Provide the (X, Y) coordinate of the cell's center where the given text is located.  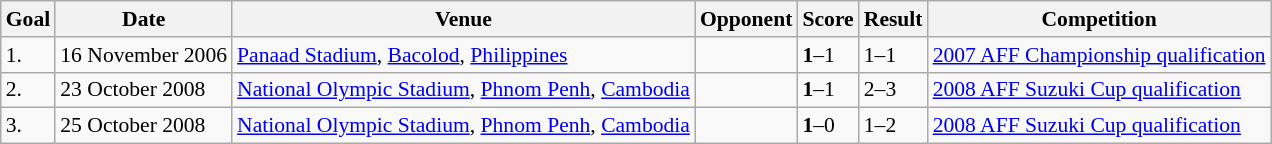
Competition (1100, 19)
2. (28, 90)
1–0 (828, 126)
1–2 (894, 126)
16 November 2006 (144, 55)
1. (28, 55)
Opponent (746, 19)
Result (894, 19)
3. (28, 126)
Score (828, 19)
Goal (28, 19)
23 October 2008 (144, 90)
Panaad Stadium, Bacolod, Philippines (464, 55)
25 October 2008 (144, 126)
Date (144, 19)
2–3 (894, 90)
2007 AFF Championship qualification (1100, 55)
Venue (464, 19)
